Pinpoint the cell where the given text exists, returning its [X, Y] midpoint coordinate. 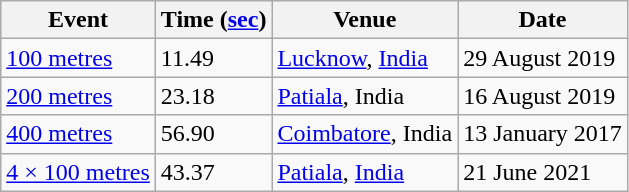
16 August 2019 [543, 96]
11.49 [214, 58]
4 × 100 metres [78, 172]
13 January 2017 [543, 134]
29 August 2019 [543, 58]
Date [543, 20]
100 metres [78, 58]
21 June 2021 [543, 172]
Time (sec) [214, 20]
Lucknow, India [365, 58]
Coimbatore, India [365, 134]
Event [78, 20]
56.90 [214, 134]
400 metres [78, 134]
23.18 [214, 96]
Venue [365, 20]
43.37 [214, 172]
200 metres [78, 96]
